Find where the given text appears and provide that cell's center as [X, Y] coordinate. 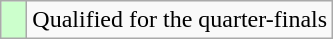
Qualified for the quarter-finals [180, 20]
